Find where the given text appears and provide that cell's center as [X, Y] coordinate. 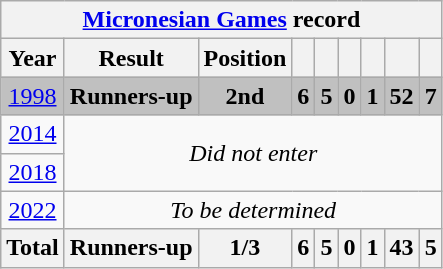
52 [402, 96]
Result [131, 58]
Position [245, 58]
Year [33, 58]
To be determined [253, 210]
7 [430, 96]
43 [402, 248]
2nd [245, 96]
Total [33, 248]
2018 [33, 172]
Micronesian Games record [222, 20]
2014 [33, 134]
1998 [33, 96]
Did not enter [253, 153]
1/3 [245, 248]
2022 [33, 210]
